Find where the given text appears and provide that cell's center as (X, Y) coordinate. 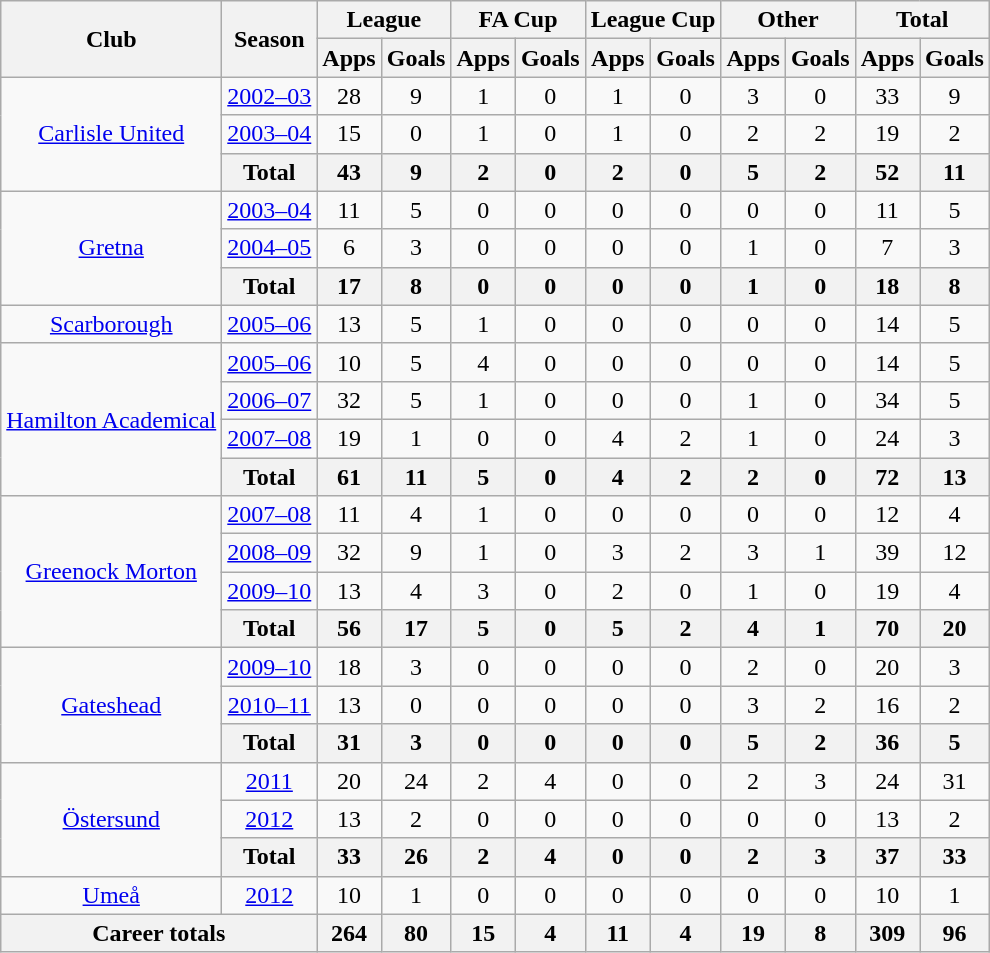
6 (349, 248)
League (384, 20)
72 (887, 477)
Gretna (112, 248)
309 (887, 933)
2011 (270, 781)
Greenock Morton (112, 572)
26 (416, 857)
2008–09 (270, 553)
28 (349, 96)
Season (270, 39)
56 (349, 629)
Umeå (112, 895)
34 (887, 400)
52 (887, 172)
16 (887, 705)
39 (887, 553)
43 (349, 172)
2006–07 (270, 400)
61 (349, 477)
36 (887, 743)
96 (955, 933)
2010–11 (270, 705)
37 (887, 857)
80 (416, 933)
FA Cup (518, 20)
Career totals (159, 933)
Other (788, 20)
2004–05 (270, 248)
Carlisle United (112, 134)
Gateshead (112, 705)
70 (887, 629)
Club (112, 39)
Östersund (112, 819)
264 (349, 933)
7 (887, 248)
League Cup (653, 20)
Hamilton Academical (112, 419)
2002–03 (270, 96)
Scarborough (112, 324)
